Return the [x, y] coordinate for the center point of the cell that contains the specified text.  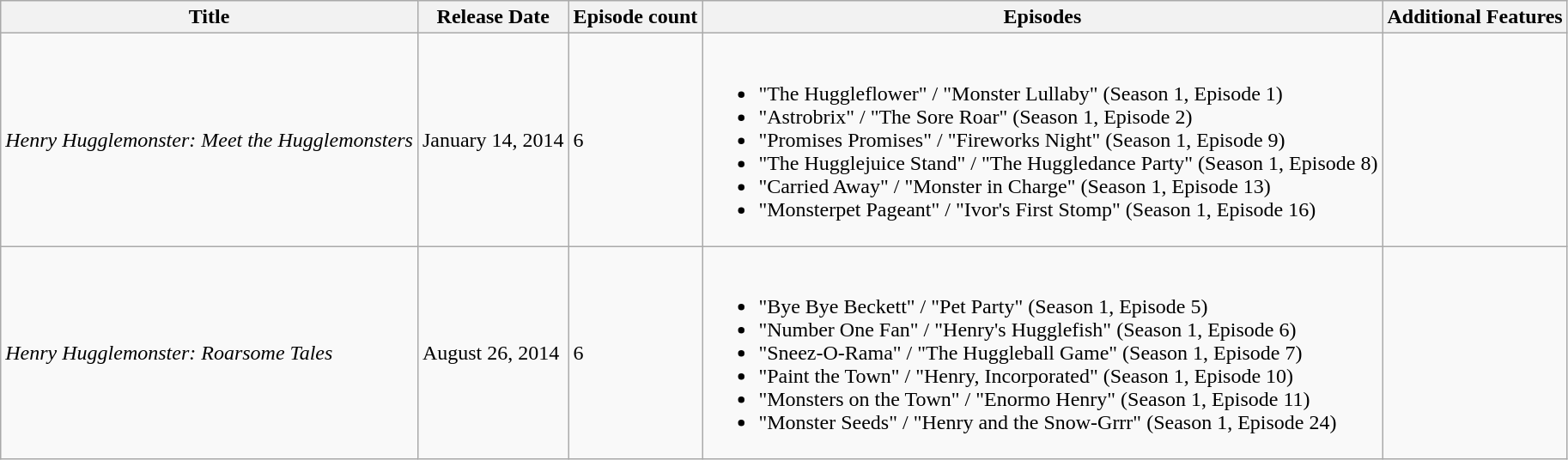
Title [210, 17]
January 14, 2014 [493, 140]
Additional Features [1475, 17]
August 26, 2014 [493, 353]
Episodes [1042, 17]
Release Date [493, 17]
Henry Hugglemonster: Roarsome Tales [210, 353]
Henry Hugglemonster: Meet the Hugglemonsters [210, 140]
Episode count [635, 17]
